Identify which cell holds the provided text, then report its [x, y] central coordinate. 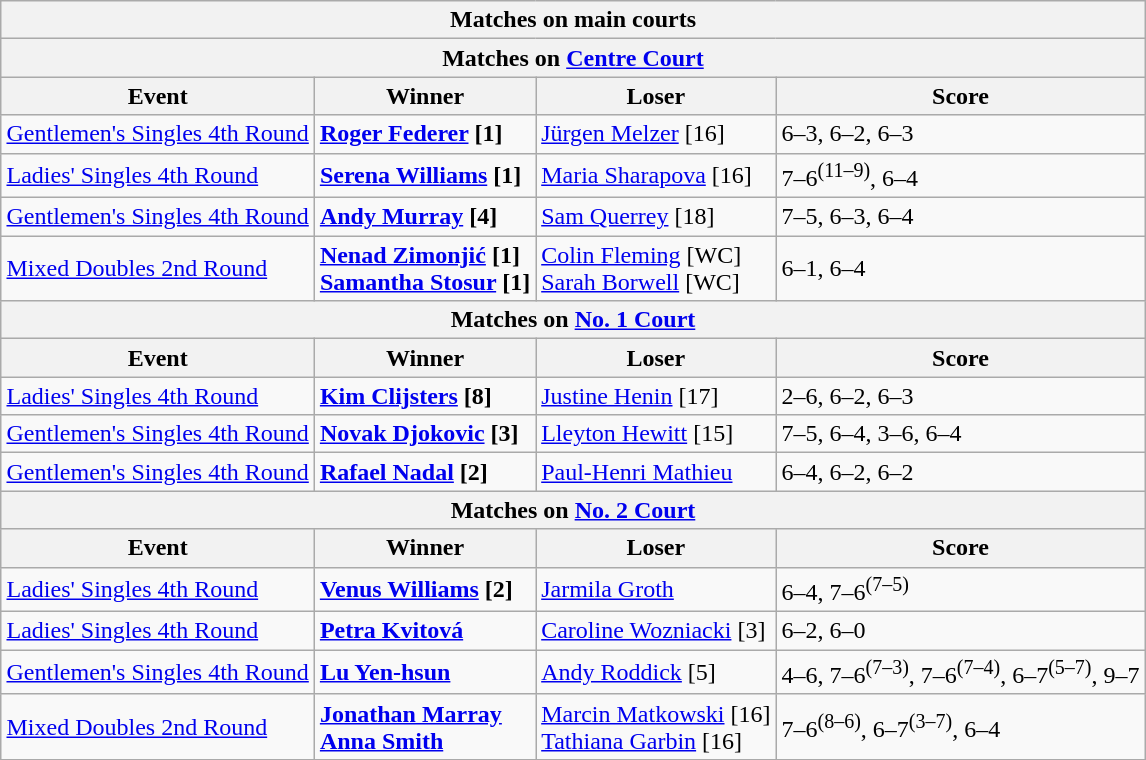
Marcin Matkowski [16] Tathiana Garbin [16] [656, 726]
Maria Sharapova [16] [656, 176]
7–5, 6–4, 3–6, 6–4 [960, 434]
Matches on main courts [573, 20]
Novak Djokovic [3] [424, 434]
Paul-Henri Mathieu [656, 472]
Andy Roddick [5] [656, 672]
Justine Henin [17] [656, 396]
Petra Kvitová [424, 631]
Kim Clijsters [8] [424, 396]
6–1, 6–4 [960, 268]
Matches on No. 1 Court [573, 320]
Sam Querrey [18] [656, 217]
7–5, 6–3, 6–4 [960, 217]
Serena Williams [1] [424, 176]
Jarmila Groth [656, 590]
Colin Fleming [WC] Sarah Borwell [WC] [656, 268]
Venus Williams [2] [424, 590]
Caroline Wozniacki [3] [656, 631]
2–6, 6–2, 6–3 [960, 396]
Roger Federer [1] [424, 134]
Nenad Zimonjić [1] Samantha Stosur [1] [424, 268]
6–2, 6–0 [960, 631]
7–6(8–6), 6–7(3–7), 6–4 [960, 726]
Andy Murray [4] [424, 217]
6–3, 6–2, 6–3 [960, 134]
Jürgen Melzer [16] [656, 134]
4–6, 7–6(7–3), 7–6(7–4), 6–7(5–7), 9–7 [960, 672]
Matches on Centre Court [573, 58]
6–4, 6–2, 6–2 [960, 472]
Matches on No. 2 Court [573, 510]
Rafael Nadal [2] [424, 472]
Lu Yen-hsun [424, 672]
Lleyton Hewitt [15] [656, 434]
Jonathan Marray Anna Smith [424, 726]
7–6(11–9), 6–4 [960, 176]
6–4, 7–6(7–5) [960, 590]
